Determine the [X, Y] coordinate at the center of the cell enclosing the given text.  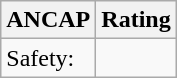
Rating [136, 20]
Safety: [48, 58]
ANCAP [48, 20]
